Extract the (X, Y) coordinate from the center of the cell holding the provided text.  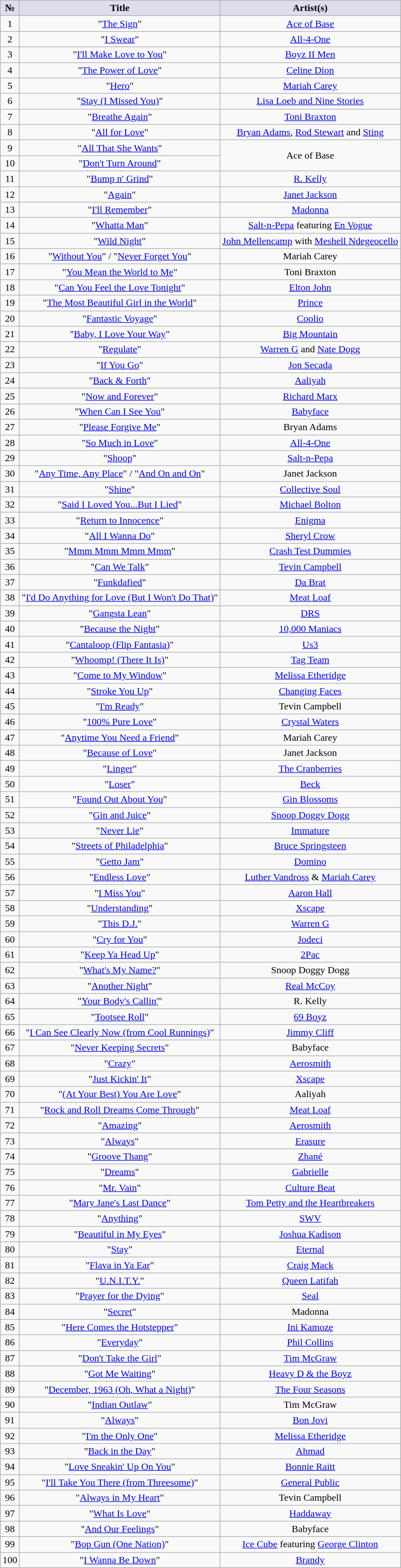
58 (10, 908)
General Public (310, 1482)
Ahmad (310, 1451)
96 (10, 1498)
68 (10, 1063)
"Whoomp! (There It Is)" (120, 660)
"All for Love" (120, 132)
Changing Faces (310, 691)
Crash Test Dummies (310, 551)
9 (10, 148)
"100% Pure Love" (120, 722)
"Bump n' Grind" (120, 179)
Big Mountain (310, 334)
"U.N.I.T.Y." (120, 1281)
"Got Me Waiting" (120, 1374)
56 (10, 877)
55 (10, 861)
5 (10, 86)
"All I Wanna Do" (120, 536)
12 (10, 194)
Joshua Kadison (310, 1234)
64 (10, 1001)
2 (10, 39)
44 (10, 691)
"I'll Make Love to You" (120, 55)
78 (10, 1219)
"I'd Do Anything for Love (But I Won't Do That)" (120, 598)
11 (10, 179)
"Found Out About You" (120, 799)
Real McCoy (310, 986)
Artist(s) (310, 8)
"Stroke You Up" (120, 691)
Salt-n-Pepa (310, 458)
"I Swear" (120, 39)
"You Mean the World to Me" (120, 272)
"Stay" (120, 1250)
84 (10, 1312)
Eternal (310, 1250)
33 (10, 520)
76 (10, 1188)
"Any Time, Any Place" / "And On and On" (120, 474)
Craig Mack (310, 1265)
74 (10, 1156)
Salt-n-Pepa featuring En Vogue (310, 225)
"I'm Ready" (120, 707)
"Dreams" (120, 1172)
49 (10, 769)
Luther Vandross & Mariah Carey (310, 877)
"I'll Remember" (120, 210)
48 (10, 753)
Phil Collins (310, 1343)
29 (10, 458)
79 (10, 1234)
"When Can I See You" (120, 411)
Haddaway (310, 1513)
27 (10, 427)
"Gin and Juice" (120, 815)
"Always in My Heart" (120, 1498)
"Never Keeping Secrets" (120, 1048)
"Again" (120, 194)
Bonnie Raitt (310, 1467)
"Said I Loved You...But I Lied" (120, 505)
Warren G (310, 923)
Gin Blossoms (310, 799)
Bon Jovi (310, 1420)
"This D.J." (120, 923)
Da Brat (310, 582)
"Indian Outlaw" (120, 1405)
20 (10, 318)
"The Sign" (120, 24)
"Love Sneakin' Up On You" (120, 1467)
71 (10, 1110)
90 (10, 1405)
"Keep Ya Head Up" (120, 955)
37 (10, 582)
"Come to My Window" (120, 675)
"Funkdafied" (120, 582)
"Can You Feel the Love Tonight" (120, 287)
Bryan Adams (310, 427)
Seal (310, 1296)
"Breathe Again" (120, 117)
"Mary Jane's Last Dance" (120, 1203)
"Gangsta Lean" (120, 613)
"And Our Feelings" (120, 1529)
36 (10, 567)
Beck (310, 784)
"All That She Wants" (120, 148)
"Never Lie" (120, 830)
Lisa Loeb and Nine Stories (310, 101)
86 (10, 1343)
35 (10, 551)
66 (10, 1032)
"Cry for You" (120, 939)
№ (10, 8)
38 (10, 598)
28 (10, 442)
75 (10, 1172)
Ice Cube featuring George Clinton (310, 1544)
"I Wanna Be Down" (120, 1560)
"Just Kickin' It" (120, 1079)
43 (10, 675)
"Rock and Roll Dreams Come Through" (120, 1110)
"Anytime You Need a Friend" (120, 738)
10,000 Maniacs (310, 629)
40 (10, 629)
"Tootsee Roll" (120, 1017)
94 (10, 1467)
8 (10, 132)
Crystal Waters (310, 722)
"The Power of Love" (120, 70)
Bruce Springsteen (310, 846)
22 (10, 349)
67 (10, 1048)
57 (10, 892)
91 (10, 1420)
"Prayer for the Dying" (120, 1296)
59 (10, 923)
Gabrielle (310, 1172)
"Mr. Vain" (120, 1188)
Erasure (310, 1141)
Jon Secada (310, 365)
Collective Soul (310, 489)
30 (10, 474)
25 (10, 396)
4 (10, 70)
41 (10, 644)
Elton John (310, 287)
"(At Your Best) You Are Love" (120, 1094)
"I'll Take You There (from Threesome)" (120, 1482)
99 (10, 1544)
"Understanding" (120, 908)
42 (10, 660)
63 (10, 986)
"Whatta Man" (120, 225)
"Because of Love" (120, 753)
89 (10, 1389)
"Return to Innocence" (120, 520)
Enigma (310, 520)
Zhané (310, 1156)
18 (10, 287)
32 (10, 505)
"Don't Turn Around" (120, 163)
46 (10, 722)
"I'm the Only One" (120, 1435)
31 (10, 489)
3 (10, 55)
Tag Team (310, 660)
"Wild Night" (120, 241)
Aaron Hall (310, 892)
"Hero" (120, 86)
"Baby, I Love Your Way" (120, 334)
39 (10, 613)
Ini Kamoze (310, 1327)
62 (10, 970)
82 (10, 1281)
Sheryl Crow (310, 536)
97 (10, 1513)
Immature (310, 830)
Celine Dion (310, 70)
"Please Forgive Me" (120, 427)
13 (10, 210)
John Mellencamp with Meshell Ndegeocello (310, 241)
16 (10, 256)
"Secret" (120, 1312)
Boyz II Men (310, 55)
Michael Bolton (310, 505)
"Your Body's Callin'" (120, 1001)
65 (10, 1017)
"Anything" (120, 1219)
"Endless Love" (120, 877)
Bryan Adams, Rod Stewart and Sting (310, 132)
52 (10, 815)
"Don't Take the Girl" (120, 1358)
100 (10, 1560)
69 (10, 1079)
60 (10, 939)
23 (10, 365)
"Because the Night" (120, 629)
"I Can See Clearly Now (from Cool Runnings)" (120, 1032)
2Pac (310, 955)
95 (10, 1482)
51 (10, 799)
34 (10, 536)
"Groove Thang" (120, 1156)
"Shoop" (120, 458)
Richard Marx (310, 396)
85 (10, 1327)
53 (10, 830)
"Beautiful in My Eyes" (120, 1234)
Tom Petty and the Heartbreakers (310, 1203)
Domino (310, 861)
DRS (310, 613)
19 (10, 303)
"Cantaloop (Flip Fantasia)" (120, 644)
"Mmm Mmm Mmm Mmm" (120, 551)
24 (10, 380)
"The Most Beautiful Girl in the World" (120, 303)
"December, 1963 (Oh, What a Night)" (120, 1389)
87 (10, 1358)
54 (10, 846)
Jimmy Cliff (310, 1032)
The Four Seasons (310, 1389)
"Here Comes the Hotstepper" (120, 1327)
"Streets of Philadelphia" (120, 846)
"If You Go" (120, 365)
The Cranberries (310, 769)
88 (10, 1374)
"Regulate" (120, 349)
Jodeci (310, 939)
"I Miss You" (120, 892)
"What's My Name?" (120, 970)
Culture Beat (310, 1188)
69 Boyz (310, 1017)
"Can We Talk" (120, 567)
14 (10, 225)
Warren G and Nate Dogg (310, 349)
21 (10, 334)
61 (10, 955)
Title (120, 8)
77 (10, 1203)
"Loser" (120, 784)
"Linger" (120, 769)
"Everyday" (120, 1343)
"What Is Love" (120, 1513)
"Bop Gun (One Nation)" (120, 1544)
80 (10, 1250)
"Without You" / "Never Forget You" (120, 256)
"So Much in Love" (120, 442)
"Another Night" (120, 986)
10 (10, 163)
81 (10, 1265)
"Back in the Day" (120, 1451)
98 (10, 1529)
47 (10, 738)
"Shine" (120, 489)
93 (10, 1451)
"Flava in Ya Ear" (120, 1265)
"Now and Forever" (120, 396)
50 (10, 784)
Us3 (310, 644)
83 (10, 1296)
"Crazy" (120, 1063)
1 (10, 24)
73 (10, 1141)
70 (10, 1094)
Prince (310, 303)
7 (10, 117)
72 (10, 1125)
45 (10, 707)
Coolio (310, 318)
92 (10, 1435)
"Fantastic Voyage" (120, 318)
"Back & Forth" (120, 380)
26 (10, 411)
Brandy (310, 1560)
17 (10, 272)
"Stay (I Missed You)" (120, 101)
Queen Latifah (310, 1281)
Heavy D & the Boyz (310, 1374)
"Amazing" (120, 1125)
"Getto Jam" (120, 861)
6 (10, 101)
SWV (310, 1219)
15 (10, 241)
